Determine the [X, Y] coordinate at the center of the cell enclosing the given text.  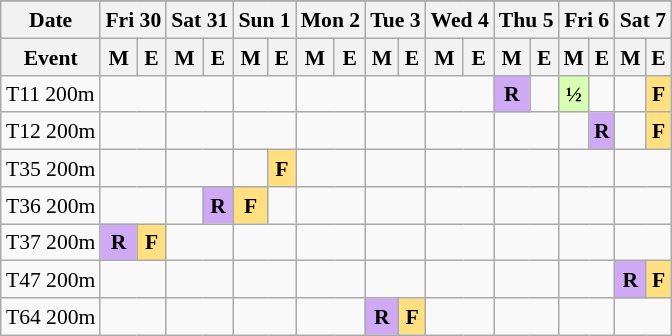
T36 200m [50, 204]
T64 200m [50, 316]
Mon 2 [330, 20]
Tue 3 [395, 20]
Wed 4 [460, 20]
Date [50, 20]
Sat 7 [643, 20]
½ [574, 94]
Fri 6 [587, 20]
T35 200m [50, 168]
Sat 31 [200, 20]
Event [50, 56]
Sun 1 [264, 20]
Fri 30 [133, 20]
T47 200m [50, 280]
T11 200m [50, 94]
Thu 5 [526, 20]
T12 200m [50, 130]
T37 200m [50, 242]
